Pinpoint the cell where the given text exists, returning its (X, Y) midpoint coordinate. 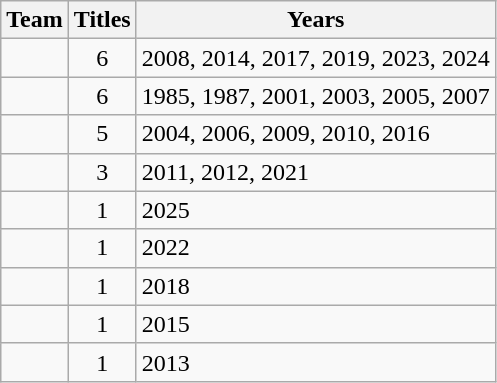
2008, 2014, 2017, 2019, 2023, 2024 (316, 58)
2015 (316, 324)
2022 (316, 248)
2025 (316, 210)
2011, 2012, 2021 (316, 172)
1985, 1987, 2001, 2003, 2005, 2007 (316, 96)
2018 (316, 286)
Titles (102, 20)
Team (35, 20)
5 (102, 134)
3 (102, 172)
2013 (316, 362)
2004, 2006, 2009, 2010, 2016 (316, 134)
Years (316, 20)
